Determine the (X, Y) coordinate at the center of the cell enclosing the given text.  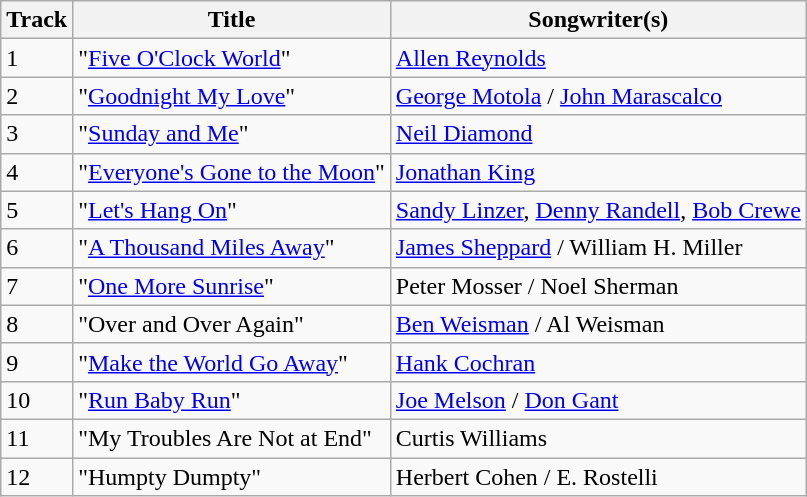
7 (37, 286)
Allen Reynolds (598, 58)
Title (232, 20)
1 (37, 58)
"Over and Over Again" (232, 324)
"Goodnight My Love" (232, 96)
"Everyone's Gone to the Moon" (232, 172)
5 (37, 210)
11 (37, 438)
"Run Baby Run" (232, 400)
Neil Diamond (598, 134)
"Let's Hang On" (232, 210)
"Humpty Dumpty" (232, 477)
"One More Sunrise" (232, 286)
Herbert Cohen / E. Rostelli (598, 477)
Songwriter(s) (598, 20)
12 (37, 477)
"My Troubles Are Not at End" (232, 438)
Sandy Linzer, Denny Randell, Bob Crewe (598, 210)
George Motola / John Marascalco (598, 96)
3 (37, 134)
Joe Melson / Don Gant (598, 400)
6 (37, 248)
Hank Cochran (598, 362)
James Sheppard / William H. Miller (598, 248)
9 (37, 362)
Curtis Williams (598, 438)
"Make the World Go Away" (232, 362)
Peter Mosser / Noel Sherman (598, 286)
Ben Weisman / Al Weisman (598, 324)
4 (37, 172)
2 (37, 96)
Track (37, 20)
"Sunday and Me" (232, 134)
Jonathan King (598, 172)
8 (37, 324)
10 (37, 400)
"A Thousand Miles Away" (232, 248)
"Five O'Clock World" (232, 58)
